Find where the given text appears and provide that cell's center as [X, Y] coordinate. 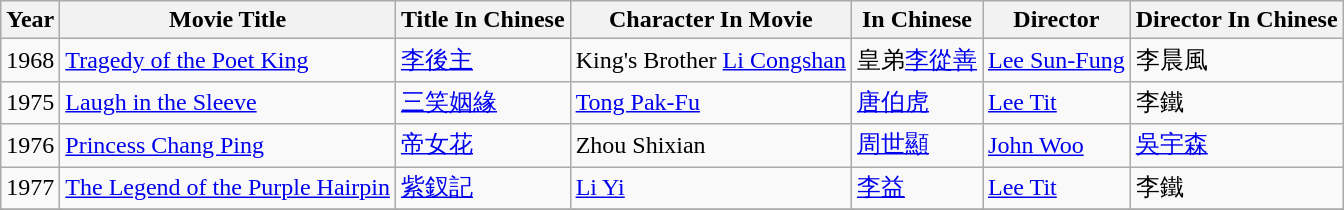
Tong Pak-Fu [710, 102]
李後主 [482, 60]
李晨風 [1236, 60]
紫釵記 [482, 188]
Lee Sun-Fung [1057, 60]
李益 [916, 188]
Tragedy of the Poet King [228, 60]
1976 [30, 146]
In Chinese [916, 20]
Director In Chinese [1236, 20]
吳宇森 [1236, 146]
皇弟李從善 [916, 60]
King's Brother Li Congshan [710, 60]
Princess Chang Ping [228, 146]
Character In Movie [710, 20]
Li Yi [710, 188]
周世顯 [916, 146]
1977 [30, 188]
1968 [30, 60]
Title In Chinese [482, 20]
帝女花 [482, 146]
三笑姻緣 [482, 102]
Year [30, 20]
1975 [30, 102]
John Woo [1057, 146]
Director [1057, 20]
Laugh in the Sleeve [228, 102]
Movie Title [228, 20]
Zhou Shixian [710, 146]
唐伯虎 [916, 102]
The Legend of the Purple Hairpin [228, 188]
